Pinpoint the cell where the given text exists, returning its [X, Y] midpoint coordinate. 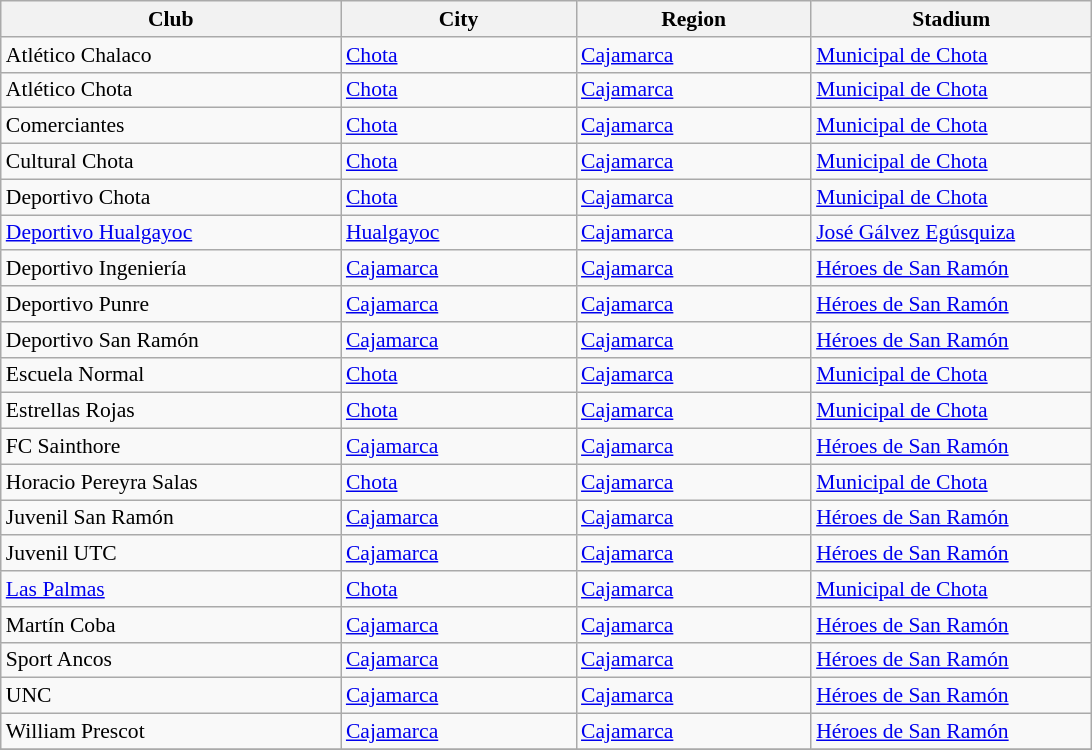
Martín Coba [171, 625]
Comerciantes [171, 126]
Deportivo Chota [171, 197]
Cultural Chota [171, 162]
Horacio Pereyra Salas [171, 482]
Atlético Chalaco [171, 55]
Hualgayoc [458, 233]
Juvenil San Ramón [171, 518]
Atlético Chota [171, 90]
FC Sainthore [171, 447]
José Gálvez Egúsquiza [951, 233]
Region [694, 19]
Escuela Normal [171, 375]
Deportivo San Ramón [171, 340]
Deportivo Hualgayoc [171, 233]
UNC [171, 696]
Las Palmas [171, 589]
Juvenil UTC [171, 554]
William Prescot [171, 732]
Sport Ancos [171, 660]
Club [171, 19]
Stadium [951, 19]
Deportivo Punre [171, 304]
City [458, 19]
Estrellas Rojas [171, 411]
Deportivo Ingeniería [171, 269]
